Pinpoint the cell where the given text exists, returning its (X, Y) midpoint coordinate. 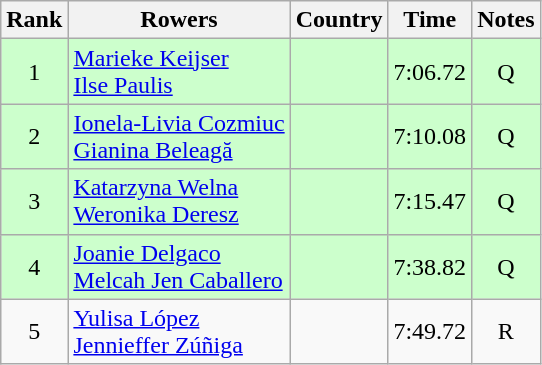
7:38.82 (430, 266)
1 (34, 72)
Joanie DelgacoMelcah Jen Caballero (179, 266)
Time (430, 20)
4 (34, 266)
7:49.72 (430, 332)
Marieke KeijserIlse Paulis (179, 72)
Ionela-Livia CozmiucGianina Beleagă (179, 136)
7:06.72 (430, 72)
Katarzyna WelnaWeronika Deresz (179, 202)
Country (339, 20)
Rank (34, 20)
R (506, 332)
7:15.47 (430, 202)
7:10.08 (430, 136)
5 (34, 332)
2 (34, 136)
Notes (506, 20)
3 (34, 202)
Yulisa LópezJennieffer Zúñiga (179, 332)
Rowers (179, 20)
